Find where the given text appears and provide that cell's center as (X, Y) coordinate. 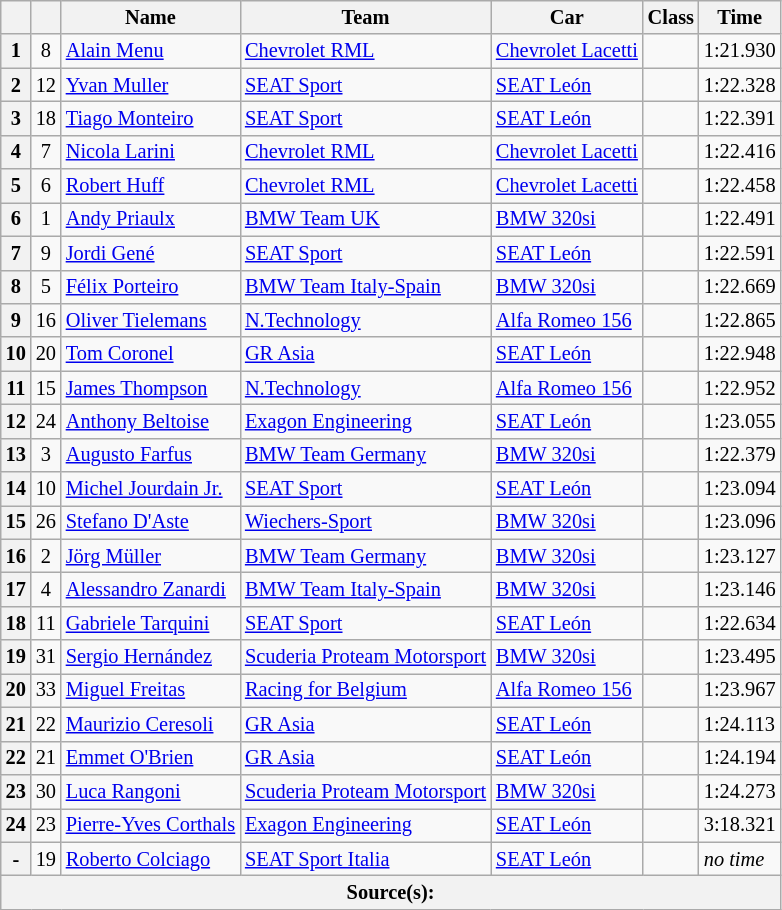
- (16, 859)
Wiechers-Sport (366, 522)
1:22.952 (740, 388)
26 (46, 522)
Augusto Farfus (150, 455)
Oliver Tielemans (150, 320)
Jörg Müller (150, 556)
Stefano D'Aste (150, 522)
1:23.967 (740, 690)
James Thompson (150, 388)
31 (46, 657)
14 (16, 489)
Michel Jourdain Jr. (150, 489)
1:22.865 (740, 320)
Emmet O'Brien (150, 758)
Anthony Beltoise (150, 421)
Nicola Larini (150, 152)
1:22.948 (740, 354)
1:23.094 (740, 489)
Roberto Colciago (150, 859)
1:23.146 (740, 589)
Jordi Gené (150, 253)
3:18.321 (740, 825)
Time (740, 17)
1:22.591 (740, 253)
SEAT Sport Italia (366, 859)
1:22.391 (740, 118)
BMW Team UK (366, 219)
Tom Coronel (150, 354)
1:21.930 (740, 51)
1:23.127 (740, 556)
1:23.055 (740, 421)
1:24.113 (740, 724)
1:22.491 (740, 219)
1:23.096 (740, 522)
1:22.458 (740, 186)
Car (567, 17)
Yvan Muller (150, 85)
1:22.328 (740, 85)
1:22.416 (740, 152)
Class (671, 17)
Luca Rangoni (150, 791)
Source(s): (391, 892)
Gabriele Tarquini (150, 623)
Miguel Freitas (150, 690)
33 (46, 690)
Name (150, 17)
Andy Priaulx (150, 219)
17 (16, 589)
1:22.634 (740, 623)
30 (46, 791)
Alessandro Zanardi (150, 589)
Alain Menu (150, 51)
Pierre-Yves Corthals (150, 825)
Racing for Belgium (366, 690)
no time (740, 859)
Félix Porteiro (150, 287)
Team (366, 17)
Maurizio Ceresoli (150, 724)
Robert Huff (150, 186)
1:22.379 (740, 455)
1:24.273 (740, 791)
1:24.194 (740, 758)
1:22.669 (740, 287)
13 (16, 455)
1:23.495 (740, 657)
Sergio Hernández (150, 657)
Tiago Monteiro (150, 118)
